Scan for the cell matching the given text and deliver its [X, Y] coordinate at center. 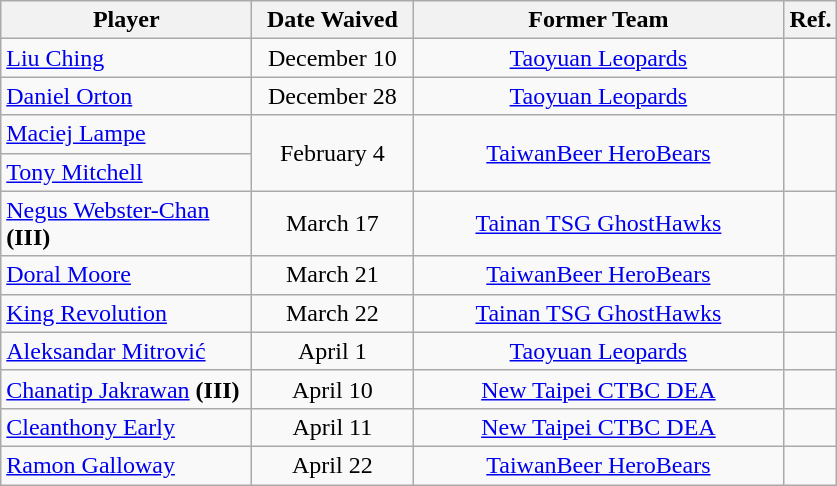
December 10 [332, 58]
April 10 [332, 389]
Daniel Orton [126, 96]
Maciej Lampe [126, 134]
March 21 [332, 275]
Ref. [810, 20]
Ramon Galloway [126, 465]
Negus Webster-Chan (III) [126, 224]
February 4 [332, 153]
King Revolution [126, 313]
Tony Mitchell [126, 172]
Chanatip Jakrawan (III) [126, 389]
March 22 [332, 313]
Date Waived [332, 20]
Cleanthony Early [126, 427]
March 17 [332, 224]
Liu Ching [126, 58]
Aleksandar Mitrović [126, 351]
December 28 [332, 96]
Former Team [598, 20]
April 22 [332, 465]
Player [126, 20]
Doral Moore [126, 275]
April 11 [332, 427]
April 1 [332, 351]
